For the text-containing cell, return its midpoint in [X, Y] coordinate format. 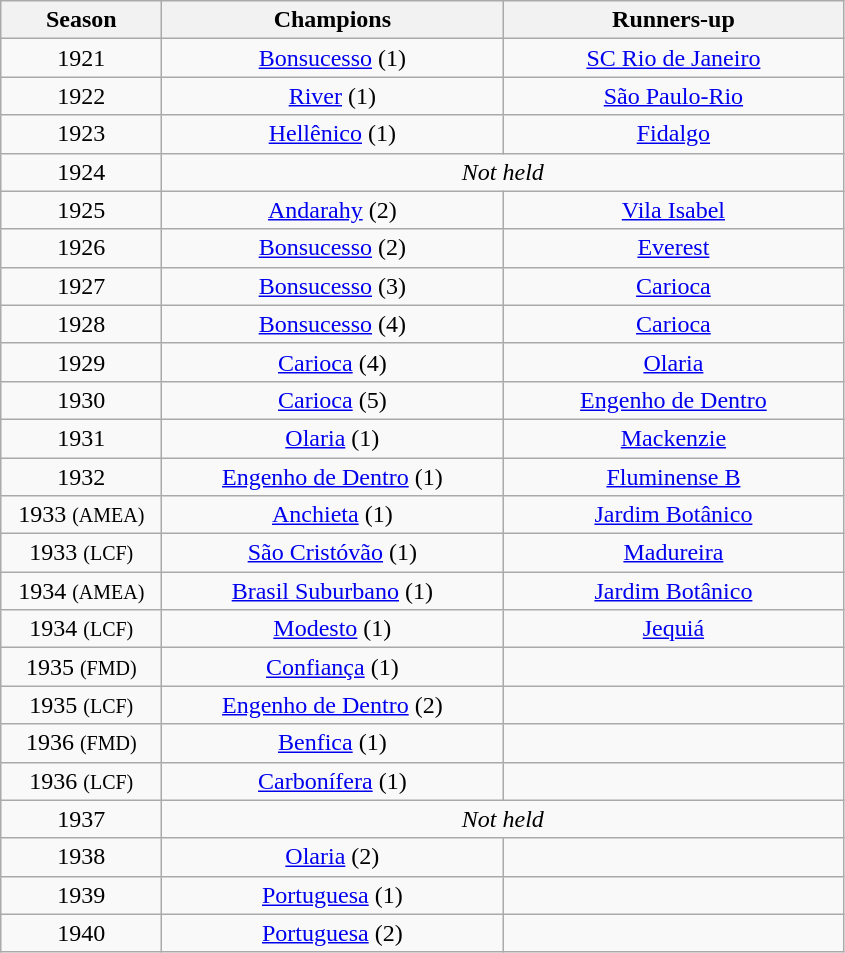
Hellênico (1) [332, 134]
1926 [82, 248]
1935 (LCF) [82, 705]
São Cristóvão (1) [332, 553]
Vila Isabel [674, 210]
1939 [82, 895]
Season [82, 20]
1934 (LCF) [82, 629]
Anchieta (1) [332, 515]
1937 [82, 819]
Carbonífera (1) [332, 781]
Everest [674, 248]
Bonsucesso (2) [332, 248]
Engenho de Dentro [674, 400]
1931 [82, 438]
1922 [82, 96]
Olaria (1) [332, 438]
Brasil Suburbano (1) [332, 591]
1924 [82, 172]
Mackenzie [674, 438]
Engenho de Dentro (1) [332, 477]
Modesto (1) [332, 629]
1935 (FMD) [82, 667]
Bonsucesso (4) [332, 324]
1927 [82, 286]
Andarahy (2) [332, 210]
Carioca (4) [332, 362]
1925 [82, 210]
1921 [82, 58]
1936 (FMD) [82, 743]
River (1) [332, 96]
1932 [82, 477]
1933 (AMEA) [82, 515]
Portuguesa (1) [332, 895]
1929 [82, 362]
1940 [82, 933]
1928 [82, 324]
1938 [82, 857]
Runners-up [674, 20]
Fidalgo [674, 134]
Olaria (2) [332, 857]
Portuguesa (2) [332, 933]
Bonsucesso (1) [332, 58]
Olaria [674, 362]
Confiança (1) [332, 667]
Fluminense B [674, 477]
1923 [82, 134]
Madureira [674, 553]
1933 (LCF) [82, 553]
Engenho de Dentro (2) [332, 705]
1934 (AMEA) [82, 591]
1936 (LCF) [82, 781]
Benfica (1) [332, 743]
Carioca (5) [332, 400]
1930 [82, 400]
Champions [332, 20]
Jequiá [674, 629]
São Paulo-Rio [674, 96]
SC Rio de Janeiro [674, 58]
Bonsucesso (3) [332, 286]
